Determine the (x, y) coordinate at the center of the cell enclosing the given text.  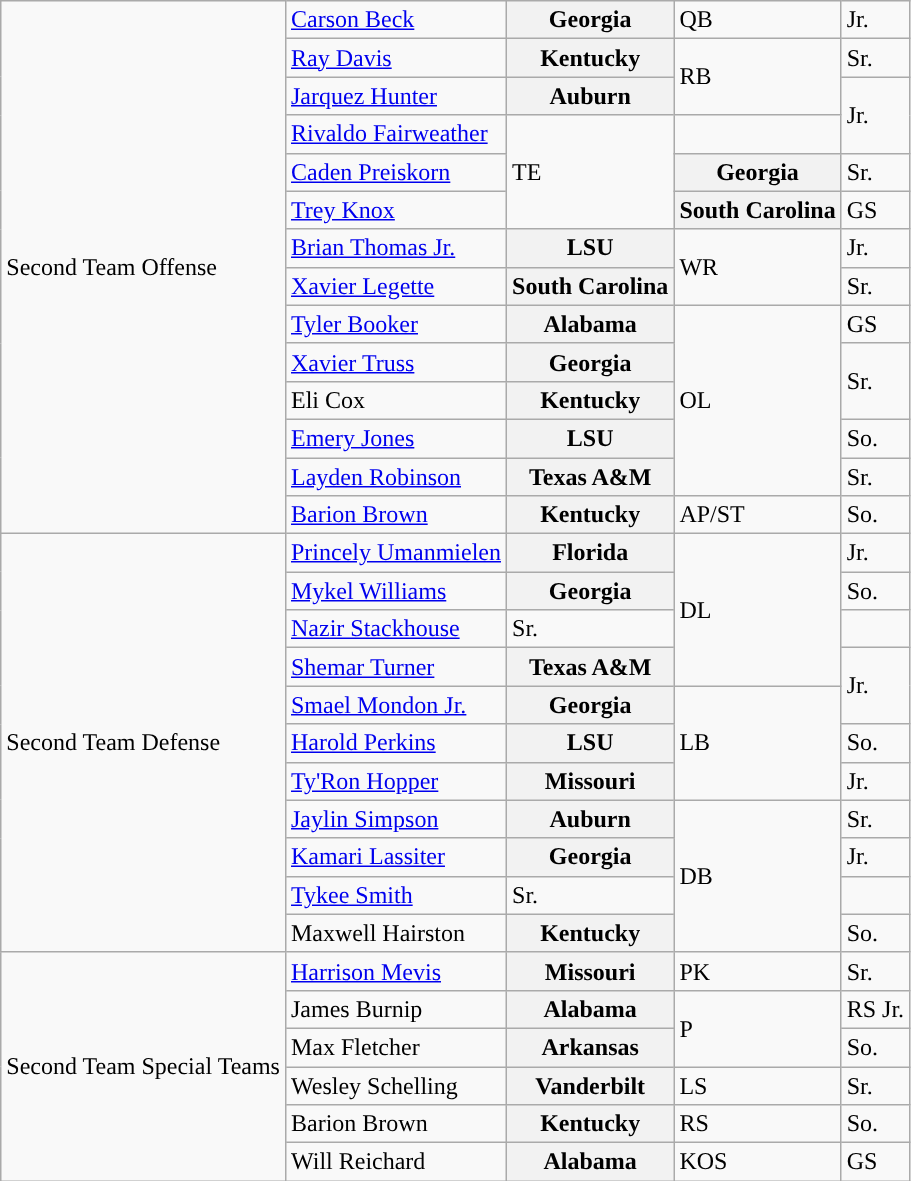
Eli Cox (396, 400)
Layden Robinson (396, 477)
LB (758, 743)
P (758, 1028)
Harold Perkins (396, 743)
RS Jr. (875, 1009)
Shemar Turner (396, 667)
AP/ST (758, 515)
Caden Preiskorn (396, 172)
Emery Jones (396, 438)
TE (590, 172)
Second Team Special Teams (144, 1066)
RB (758, 77)
LS (758, 1085)
Smael Mondon Jr. (396, 705)
Arkansas (590, 1047)
DB (758, 876)
Jarquez Hunter (396, 96)
Wesley Schelling (396, 1085)
WR (758, 267)
DL (758, 610)
Harrison Mevis (396, 971)
Ray Davis (396, 58)
Florida (590, 553)
Second Team Offense (144, 268)
Tyler Booker (396, 324)
Tykee Smith (396, 895)
Second Team Defense (144, 744)
Rivaldo Fairweather (396, 134)
Trey Knox (396, 210)
Xavier Legette (396, 286)
QB (758, 20)
Vanderbilt (590, 1085)
Xavier Truss (396, 362)
Nazir Stackhouse (396, 629)
Will Reichard (396, 1162)
OL (758, 400)
KOS (758, 1162)
James Burnip (396, 1009)
Jaylin Simpson (396, 819)
Maxwell Hairston (396, 933)
Brian Thomas Jr. (396, 248)
Ty'Ron Hopper (396, 781)
Carson Beck (396, 20)
PK (758, 971)
Max Fletcher (396, 1047)
Princely Umanmielen (396, 553)
Mykel Williams (396, 591)
RS (758, 1124)
Kamari Lassiter (396, 857)
